Locate the cell with the specified text and output its [x, y] center coordinate. 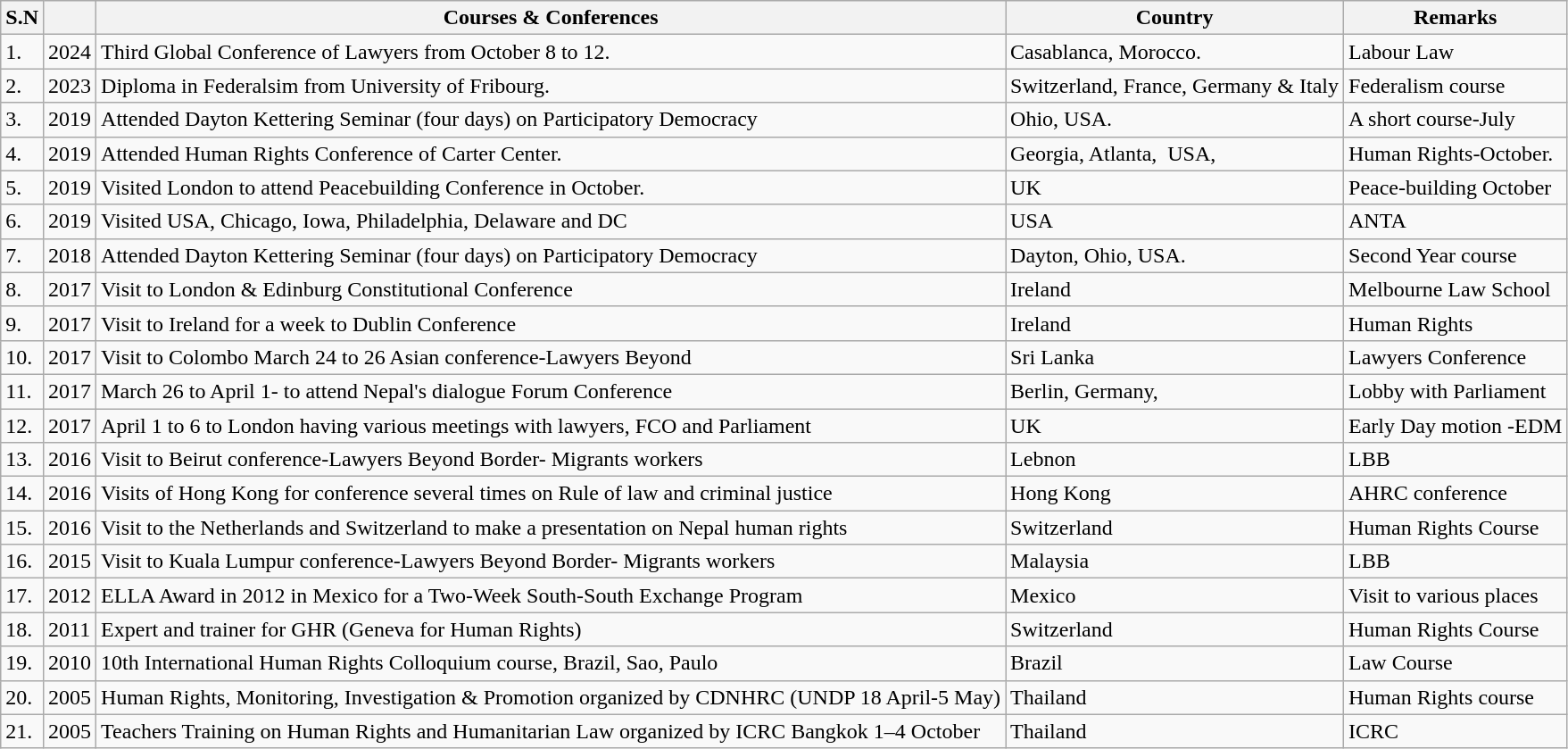
14. [22, 494]
ICRC [1456, 731]
Brazil [1174, 663]
5. [22, 187]
19. [22, 663]
AHRC conference [1456, 494]
Lebnon [1174, 460]
Visit to London & Edinburg Constitutional Conference [552, 289]
2012 [70, 595]
Human Rights course [1456, 697]
Berlin, Germany, [1174, 391]
3. [22, 120]
Switzerland, France, Germany & Italy [1174, 86]
Expert and trainer for GHR (Geneva for Human Rights) [552, 629]
2. [22, 86]
13. [22, 460]
10. [22, 357]
15. [22, 528]
Sri Lanka [1174, 357]
10th International Human Rights Colloquium course, Brazil, Sao, Paulo [552, 663]
Visited London to attend Peacebuilding Conference in October. [552, 187]
Labour Law [1456, 52]
6. [22, 221]
Melbourne Law School [1456, 289]
April 1 to 6 to London having various meetings with lawyers, FCO and Parliament [552, 426]
Human Rights, Monitoring, Investigation & Promotion organized by CDNHRC (UNDP 18 April-5 May) [552, 697]
2011 [70, 629]
Ohio, USA. [1174, 120]
2018 [70, 255]
Mexico [1174, 595]
17. [22, 595]
Early Day motion -EDM [1456, 426]
Teachers Training on Human Rights and Humanitarian Law organized by ICRC Bangkok 1–4 October [552, 731]
Visit to Kuala Lumpur conference-Lawyers Beyond Border- Migrants workers [552, 562]
Courses & Conferences [552, 18]
Visits of Hong Kong for conference several times on Rule of law and criminal justice [552, 494]
Hong Kong [1174, 494]
2024 [70, 52]
Diploma in Federalsim from University of Fribourg. [552, 86]
16. [22, 562]
2010 [70, 663]
Georgia, Atlanta, USA, [1174, 154]
Third Global Conference of Lawyers from October 8 to 12. [552, 52]
11. [22, 391]
S.N [22, 18]
Remarks [1456, 18]
12. [22, 426]
1. [22, 52]
Lawyers Conference [1456, 357]
21. [22, 731]
Federalism course [1456, 86]
2015 [70, 562]
7. [22, 255]
2023 [70, 86]
March 26 to April 1- to attend Nepal's dialogue Forum Conference [552, 391]
Visit to Colombo March 24 to 26 Asian conference-Lawyers Beyond [552, 357]
Human Rights [1456, 323]
Peace-building October [1456, 187]
18. [22, 629]
Attended Human Rights Conference of Carter Center. [552, 154]
9. [22, 323]
ANTA [1456, 221]
4. [22, 154]
Dayton, Ohio, USA. [1174, 255]
A short course-July [1456, 120]
Casablanca, Morocco. [1174, 52]
Visit to the Netherlands and Switzerland to make a presentation on Nepal human rights [552, 528]
Visit to various places [1456, 595]
20. [22, 697]
Country [1174, 18]
Law Course [1456, 663]
ELLA Award in 2012 in Mexico for a Two-Week South-South Exchange Program [552, 595]
Lobby with Parliament [1456, 391]
Human Rights-October. [1456, 154]
Second Year course [1456, 255]
Visit to Ireland for a week to Dublin Conference [552, 323]
Malaysia [1174, 562]
8. [22, 289]
Visit to Beirut conference-Lawyers Beyond Border- Migrants workers [552, 460]
USA [1174, 221]
Visited USA, Chicago, Iowa, Philadelphia, Delaware and DC [552, 221]
